Find where the given text appears and provide that cell's center as (X, Y) coordinate. 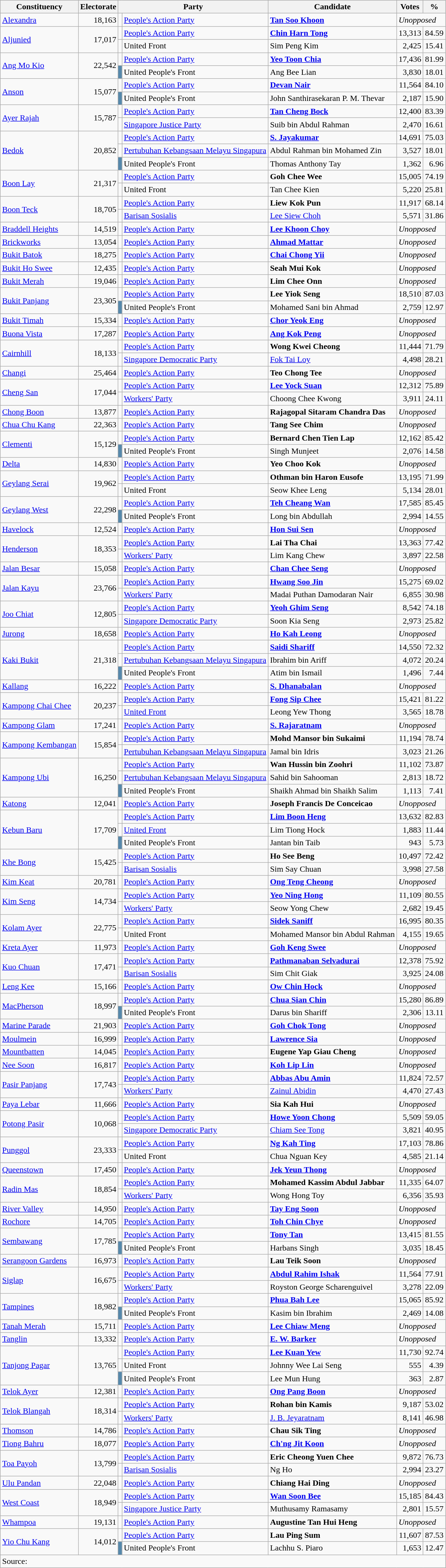
Soon Kia Seng (333, 621)
Nee Soon (39, 1065)
S. Dhanabalan (333, 686)
3,035 (410, 1248)
Bukit Batok (39, 255)
Brickworks (39, 242)
15,334 (98, 320)
72.42 (434, 856)
4,072 (410, 660)
1,113 (410, 790)
Ayer Rajah (39, 118)
Marine Parade (39, 1026)
Radin Mas (39, 1189)
Jamal bin Idris (333, 751)
Lim Chee Onn (333, 281)
John Santhirasekaran P. M. Thevar (333, 98)
18,163 (98, 20)
46.98 (434, 1418)
12,378 (410, 960)
77.42 (434, 542)
16,675 (98, 1280)
Sahid bin Sahooman (333, 777)
Ang Mo Kio (39, 66)
18,949 (98, 1502)
64.07 (434, 1182)
Royston George Scharenguivel (333, 1287)
Cheng San (39, 392)
Toh Chin Chye (333, 1222)
Siglap (39, 1280)
Kim Seng (39, 902)
Liew Kok Pun (333, 203)
Constituency (39, 7)
9,187 (410, 1404)
14,734 (98, 902)
Mohamed Mansor bin Abdul Rahman (333, 934)
Abbas Abu Amin (333, 1078)
Geylang West (39, 510)
Tanjong Pagar (39, 1365)
Lee Mun Hung (333, 1378)
Fong Sip Chee (333, 699)
2,425 (410, 46)
10,068 (98, 1124)
Tanah Merah (39, 1326)
Bukit Panjang (39, 301)
Henderson (39, 549)
15,854 (98, 745)
6,356 (410, 1195)
18,353 (98, 549)
Buona Vista (39, 333)
Source: (223, 1561)
Atim bin Ismail (333, 673)
14,950 (98, 1208)
15,185 (410, 1496)
20.24 (434, 660)
14.08 (434, 1313)
74.19 (434, 177)
24.11 (434, 399)
Zainul Abidin (333, 1091)
18,982 (98, 1306)
Lee Yock Suan (333, 386)
72.57 (434, 1078)
19,131 (98, 1522)
15,077 (98, 92)
5,134 (410, 490)
78.86 (434, 1143)
Delta (39, 464)
3,830 (410, 72)
Jalan Kayu (39, 588)
22,542 (98, 66)
22.09 (434, 1287)
16,999 (98, 1039)
Chua Nguan Key (333, 1156)
J. B. Jeyaratnam (333, 1418)
Darus bin Shariff (333, 1013)
18,658 (98, 634)
Lim Boon Heng (333, 817)
14.55 (434, 516)
Tan Chee Kien (333, 190)
11,666 (98, 1104)
Jurong (39, 634)
Cairnhill (39, 353)
85.45 (434, 503)
71.99 (434, 477)
21,318 (98, 660)
81.55 (434, 1235)
11,194 (410, 738)
72.32 (434, 647)
Yio Chu Kang (39, 1542)
Hon Sui Sen (333, 529)
Singh Munjeet (333, 451)
Toa Payoh (39, 1463)
Goh Chok Tong (333, 1026)
Leng Kee (39, 986)
17,585 (410, 503)
12.47 (434, 1548)
Ahmad Mattar (333, 242)
MacPherson (39, 1006)
13.11 (434, 1013)
87.03 (434, 294)
23,333 (98, 1150)
Mohamed Kassim Abdul Jabbar (333, 1182)
17,103 (410, 1143)
Kampong Chai Chee (39, 706)
3,821 (410, 1130)
11,109 (410, 895)
Suib bin Abdul Rahman (333, 124)
17,017 (98, 39)
Yeo Toon Chia (333, 59)
Tang See Chim (333, 425)
Kaki Bukit (39, 660)
Eric Cheong Yuen Chee (333, 1457)
Kallang (39, 686)
Bedok (39, 150)
20,781 (98, 882)
Rajagopal Sitaram Chandra Das (333, 412)
19.45 (434, 908)
Ong Teng Cheong (333, 882)
Koh Lip Lin (333, 1065)
22.58 (434, 555)
3,911 (410, 399)
Lim Kang Chew (333, 555)
Lee Khoon Choy (333, 229)
Punggol (39, 1150)
Moulmein (39, 1039)
Tan Cheng Bock (333, 111)
Lachhu S. Piaro (333, 1548)
15,166 (98, 986)
74.18 (434, 608)
Augustine Tan Hui Heng (333, 1522)
Howe Yoon Chong (333, 1117)
2,076 (410, 451)
81.99 (434, 59)
6,855 (410, 595)
Chiang Hai Ding (333, 1483)
13,054 (98, 242)
69.02 (434, 582)
Bukit Ho Swee (39, 268)
Phua Bah Lee (333, 1300)
11.44 (434, 830)
Jalan Besar (39, 568)
17,287 (98, 333)
13,332 (98, 1339)
Goh Keng Swee (333, 947)
Johnny Wee Lai Seng (333, 1365)
18.78 (434, 712)
12,312 (410, 386)
Ang Kok Peng (333, 333)
River Valley (39, 1208)
13,765 (98, 1365)
11,917 (410, 203)
Whampoa (39, 1522)
8,141 (410, 1418)
16,973 (98, 1261)
2,187 (410, 98)
14,830 (98, 464)
Boon Teck (39, 209)
3,897 (410, 555)
Chor Yeok Eng (333, 320)
15,058 (98, 568)
20,852 (98, 150)
15,065 (410, 1300)
18,133 (98, 353)
Ng Kah Ting (333, 1143)
20,237 (98, 706)
Teh Cheang Wan (333, 503)
15.57 (434, 1509)
31.86 (434, 216)
Chiam See Tong (333, 1130)
Lau Ping Sum (333, 1535)
Ch'ng Jit Koon (333, 1444)
14,691 (410, 137)
13,195 (410, 477)
Yeo Choo Kok (333, 464)
Sim Chit Giak (333, 973)
21.26 (434, 751)
Yeoh Ghim Seng (333, 608)
Katong (39, 804)
15,129 (98, 444)
75.03 (434, 137)
22,363 (98, 425)
18,510 (410, 294)
25,464 (98, 372)
15,421 (410, 699)
Havelock (39, 529)
Aljunied (39, 39)
Eugene Yap Giau Cheng (333, 1052)
23,766 (98, 588)
15,275 (410, 582)
Jantan bin Taib (333, 843)
Lim Tiong Hock (333, 830)
Tanglin (39, 1339)
18.72 (434, 777)
11,102 (410, 764)
Bukit Timah (39, 320)
Paya Lebar (39, 1104)
18,275 (98, 255)
E. W. Barker (333, 1339)
Kebun Baru (39, 830)
14,012 (98, 1542)
4.39 (434, 1365)
7.41 (434, 790)
Ong Pang Boon (333, 1391)
14,705 (98, 1222)
27.58 (434, 869)
Seow Khee Leng (333, 490)
82.83 (434, 817)
16,817 (98, 1065)
5,571 (410, 216)
13,363 (410, 542)
19,962 (98, 484)
19.65 (434, 934)
4,470 (410, 1091)
13,313 (410, 33)
Kasim bin Ibrahim (333, 1313)
Mohamed Sani bin Ahmad (333, 307)
Othman bin Haron Eusofe (333, 477)
2,973 (410, 621)
Votes (410, 7)
5,220 (410, 190)
16,250 (98, 777)
14,786 (98, 1431)
Rohan bin Kamis (333, 1404)
84.59 (434, 33)
2,801 (410, 1509)
15,787 (98, 118)
18,314 (98, 1411)
12,041 (98, 804)
14.58 (434, 451)
10,497 (410, 856)
9,872 (410, 1457)
Ng Ho (333, 1470)
73.87 (434, 764)
Fok Tai Loy (333, 359)
14,045 (98, 1052)
943 (410, 843)
Joo Chiat (39, 614)
3,998 (410, 869)
53.02 (434, 1404)
21.14 (434, 1156)
13,799 (98, 1463)
Lai Tha Chai (333, 542)
Chua Sian Chin (333, 1000)
15,280 (410, 1000)
11,444 (410, 346)
1,496 (410, 673)
19,046 (98, 281)
Lee Kuan Yew (333, 1352)
Mohd Mansor bin Sukaimi (333, 738)
Wong Hong Toy (333, 1195)
15.90 (434, 98)
16,222 (98, 686)
86.89 (434, 1000)
Jek Yeun Thong (333, 1169)
Alexandra (39, 20)
Shaikh Ahmad bin Shaikh Salim (333, 790)
Wong Kwei Cheong (333, 346)
Ho See Beng (333, 856)
68.14 (434, 203)
S. Rajaratnam (333, 725)
2,306 (410, 1013)
Lee Yiok Seng (333, 294)
Tampines (39, 1306)
15,711 (98, 1326)
35.93 (434, 1195)
28.01 (434, 490)
27.43 (434, 1091)
Thomson (39, 1431)
85.92 (434, 1300)
8,542 (410, 608)
Anson (39, 92)
Rochore (39, 1222)
Thomas Anthony Tay (333, 164)
Madai Puthan Damodaran Nair (333, 595)
Ho Kah Leong (333, 634)
363 (410, 1378)
80.55 (434, 895)
12,524 (98, 529)
Ulu Pandan (39, 1483)
Lee Chiaw Meng (333, 1326)
Sembawang (39, 1241)
Devan Nair (333, 85)
15.41 (434, 46)
Changi (39, 372)
Chin Harn Tong (333, 33)
2,470 (410, 124)
Seah Mui Kok (333, 268)
555 (410, 1365)
Goh Chee Wee (333, 177)
West Coast (39, 1502)
3,565 (410, 712)
Kampong Ubi (39, 777)
12,400 (410, 111)
12,381 (98, 1391)
Yeo Ning Hong (333, 895)
12.97 (434, 307)
Ow Chin Hock (333, 986)
Leong Yew Thong (333, 712)
40.95 (434, 1130)
Ibrahim bin Ariff (333, 660)
Sia Kah Hui (333, 1104)
Muthusamy Ramasamy (333, 1509)
11,973 (98, 947)
Pasir Panjang (39, 1084)
6.96 (434, 164)
Long bin Abdullah (333, 516)
Lee Siew Choh (333, 216)
Pathmanaban Selvadurai (333, 960)
7.44 (434, 673)
25.82 (434, 621)
1,362 (410, 164)
21,903 (98, 1026)
13,415 (410, 1235)
Kolam Ayer (39, 928)
23.27 (434, 1470)
Lawrence Sia (333, 1039)
84.10 (434, 85)
92.74 (434, 1352)
83.39 (434, 111)
21,317 (98, 183)
77.91 (434, 1274)
11,730 (410, 1352)
4,155 (410, 934)
Teo Chong Tee (333, 372)
14,550 (410, 647)
Geylang Serai (39, 484)
Telok Ayer (39, 1391)
Tan Soo Khoon (333, 20)
1,883 (410, 830)
75.89 (434, 386)
12,805 (98, 614)
16,995 (410, 921)
4,498 (410, 359)
Bukit Merah (39, 281)
Bernard Chen Tien Lap (333, 438)
18,854 (98, 1189)
14,519 (98, 229)
22,775 (98, 928)
Saidi Shariff (333, 647)
17,450 (98, 1169)
Tay Eng Soon (333, 1208)
Potong Pasir (39, 1124)
Wan Hussin bin Zoohri (333, 764)
17,471 (98, 967)
Kuo Chuan (39, 967)
Boon Lay (39, 183)
1,653 (410, 1548)
Chong Boon (39, 412)
Mountbatten (39, 1052)
Chau Sik Ting (333, 1431)
75.92 (434, 960)
17,044 (98, 392)
% (434, 7)
Sim Say Chuan (333, 869)
Braddell Heights (39, 229)
Queenstown (39, 1169)
13,632 (410, 817)
16.61 (434, 124)
28.21 (434, 359)
4,585 (410, 1156)
22,048 (98, 1483)
Khe Bong (39, 862)
2,813 (410, 777)
17,709 (98, 830)
Electorate (98, 7)
18,705 (98, 209)
2,759 (410, 307)
59.05 (434, 1117)
12,435 (98, 268)
17,241 (98, 725)
5,509 (410, 1117)
3,278 (410, 1287)
Lau Teik Soon (333, 1261)
17,436 (410, 59)
Kampong Kembangan (39, 745)
11,607 (410, 1535)
18,997 (98, 1006)
Abdul Rahim Ishak (333, 1274)
2,682 (410, 908)
Abdul Rahman bin Mohamed Zin (333, 150)
81.22 (434, 699)
5.73 (434, 843)
71.79 (434, 346)
17,785 (98, 1241)
Wan Soon Bee (333, 1496)
Ang Bee Lian (333, 72)
25.81 (434, 190)
22,298 (98, 510)
Candidate (333, 7)
Tony Tan (333, 1235)
30.98 (434, 595)
Seow Yong Chew (333, 908)
2,469 (410, 1313)
Serangoon Gardens (39, 1261)
78.74 (434, 738)
2.87 (434, 1378)
15,425 (98, 862)
84.43 (434, 1496)
Joseph Francis De Conceicao (333, 804)
18.45 (434, 1248)
15,005 (410, 177)
18,077 (98, 1444)
S. Jayakumar (333, 137)
Chua Chu Kang (39, 425)
Choong Chee Kwong (333, 399)
Sim Peng Kim (333, 46)
11,335 (410, 1182)
13,877 (98, 412)
Clementi (39, 444)
Kim Keat (39, 882)
Telok Blangah (39, 1411)
3,527 (410, 150)
80.35 (434, 921)
Chai Chong Yii (333, 255)
76.73 (434, 1457)
23,305 (98, 301)
Sidek Saniff (333, 921)
Chan Chee Seng (333, 568)
87.53 (434, 1535)
Kreta Ayer (39, 947)
Party (193, 7)
11,824 (410, 1078)
3,925 (410, 973)
3,023 (410, 751)
17,743 (98, 1084)
Harbans Singh (333, 1248)
12,162 (410, 438)
85.42 (434, 438)
Kampong Glam (39, 725)
Tiong Bahru (39, 1444)
Hwang Soo Jin (333, 582)
24.08 (434, 973)
